From the cell containing the given text, extract its center point as [x, y] coordinate. 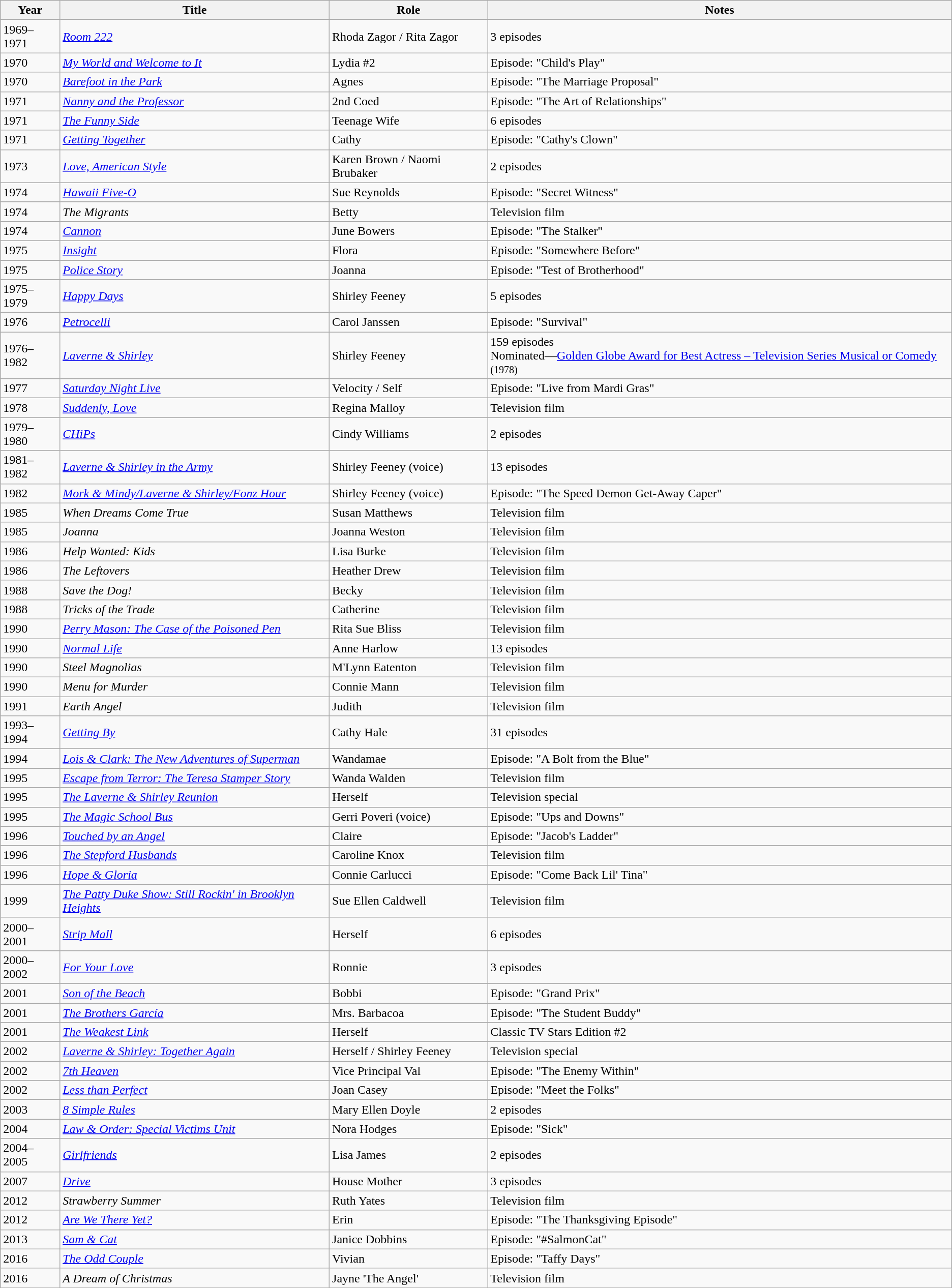
Episode: "Somewhere Before" [720, 250]
Joan Casey [409, 1090]
1982 [31, 493]
The Laverne & Shirley Reunion [195, 797]
Cannon [195, 231]
Escape from Terror: The Teresa Stamper Story [195, 778]
Love, American Style [195, 166]
Erin [409, 1220]
For Your Love [195, 967]
The Migrants [195, 212]
Episode: "The Thanksgiving Episode" [720, 1220]
The Odd Couple [195, 1259]
Strawberry Summer [195, 1201]
Title [195, 10]
Wanda Walden [409, 778]
Mork & Mindy/Laverne & Shirley/Fonz Hour [195, 493]
Son of the Beach [195, 993]
Episode: "Taffy Days" [720, 1259]
Episode: "Child's Play" [720, 63]
Herself / Shirley Feeney [409, 1052]
Cathy [409, 140]
Petrocelli [195, 322]
Strip Mall [195, 934]
Episode: "Cathy's Clown" [720, 140]
Gerri Poveri (voice) [409, 817]
Episode: "The Student Buddy" [720, 1012]
Connie Mann [409, 687]
Episode: "Sick" [720, 1129]
Insight [195, 250]
Lisa Burke [409, 551]
Wandamae [409, 759]
Notes [720, 10]
Judith [409, 706]
Lydia #2 [409, 63]
Classic TV Stars Edition #2 [720, 1032]
1976–1982 [31, 355]
Sam & Cat [195, 1239]
1994 [31, 759]
Agnes [409, 82]
Perry Mason: The Case of the Poisoned Pen [195, 628]
Help Wanted: Kids [195, 551]
Lois & Clark: The New Adventures of Superman [195, 759]
Police Story [195, 270]
The Patty Duke Show: Still Rockin' in Brooklyn Heights [195, 901]
Bobbi [409, 993]
Episode: "A Bolt from the Blue" [720, 759]
Rhoda Zagor / Rita Zagor [409, 37]
Vivian [409, 1259]
Teenage Wife [409, 121]
Role [409, 10]
Episode: "The Enemy Within" [720, 1071]
Regina Malloy [409, 408]
Menu for Murder [195, 687]
Lisa James [409, 1155]
Hawaii Five-O [195, 192]
Episode: "Come Back Lil' Tina" [720, 875]
Room 222 [195, 37]
June Bowers [409, 231]
Episode: "Grand Prix" [720, 993]
1999 [31, 901]
Episode: "Secret Witness" [720, 192]
Karen Brown / Naomi Brubaker [409, 166]
Steel Magnolias [195, 668]
Girlfriends [195, 1155]
2004–2005 [31, 1155]
Earth Angel [195, 706]
Barefoot in the Park [195, 82]
Episode: "The Art of Relationships" [720, 101]
The Leftovers [195, 571]
Drive [195, 1181]
Save the Dog! [195, 590]
Sue Reynolds [409, 192]
Ronnie [409, 967]
1981–1982 [31, 467]
My World and Welcome to It [195, 63]
2nd Coed [409, 101]
Episode: "The Speed Demon Get-Away Caper" [720, 493]
The Stepford Husbands [195, 855]
Velocity / Self [409, 388]
Caroline Knox [409, 855]
Episode: "#SalmonCat" [720, 1239]
Nanny and the Professor [195, 101]
Cindy Williams [409, 434]
Saturday Night Live [195, 388]
Getting Together [195, 140]
1969–1971 [31, 37]
Are We There Yet? [195, 1220]
Episode: "Test of Brotherhood" [720, 270]
House Mother [409, 1181]
1973 [31, 166]
Year [31, 10]
Suddenly, Love [195, 408]
1975–1979 [31, 296]
Laverne & Shirley: Together Again [195, 1052]
When Dreams Come True [195, 513]
2003 [31, 1110]
2000–2002 [31, 967]
Mary Ellen Doyle [409, 1110]
Hope & Gloria [195, 875]
CHiPs [195, 434]
Heather Drew [409, 571]
1978 [31, 408]
Cathy Hale [409, 732]
1991 [31, 706]
Jayne 'The Angel' [409, 1278]
Claire [409, 836]
The Brothers García [195, 1012]
31 episodes [720, 732]
Catherine [409, 609]
Mrs. Barbacoa [409, 1012]
Susan Matthews [409, 513]
Rita Sue Bliss [409, 628]
Janice Dobbins [409, 1239]
159 episodesNominated—Golden Globe Award for Best Actress – Television Series Musical or Comedy (1978) [720, 355]
Episode: "The Marriage Proposal" [720, 82]
Episode: "Ups and Downs" [720, 817]
Connie Carlucci [409, 875]
Flora [409, 250]
Laverne & Shirley [195, 355]
Becky [409, 590]
8 Simple Rules [195, 1110]
1979–1980 [31, 434]
7th Heaven [195, 1071]
Touched by an Angel [195, 836]
Ruth Yates [409, 1201]
Sue Ellen Caldwell [409, 901]
M'Lynn Eatenton [409, 668]
Less than Perfect [195, 1090]
Episode: "Live from Mardi Gras" [720, 388]
Nora Hodges [409, 1129]
2007 [31, 1181]
1976 [31, 322]
2004 [31, 1129]
The Weakest Link [195, 1032]
Normal Life [195, 648]
A Dream of Christmas [195, 1278]
Joanna Weston [409, 532]
Betty [409, 212]
2013 [31, 1239]
Law & Order: Special Victims Unit [195, 1129]
Anne Harlow [409, 648]
1977 [31, 388]
Getting By [195, 732]
Laverne & Shirley in the Army [195, 467]
Happy Days [195, 296]
The Funny Side [195, 121]
Tricks of the Trade [195, 609]
Episode: "Survival" [720, 322]
Episode: "Meet the Folks" [720, 1090]
2000–2001 [31, 934]
1993–1994 [31, 732]
Episode: "The Stalker" [720, 231]
The Magic School Bus [195, 817]
Episode: "Jacob's Ladder" [720, 836]
Carol Janssen [409, 322]
5 episodes [720, 296]
Vice Principal Val [409, 1071]
